Capture the cell that displays the provided text and extract its (X, Y) central coordinate. 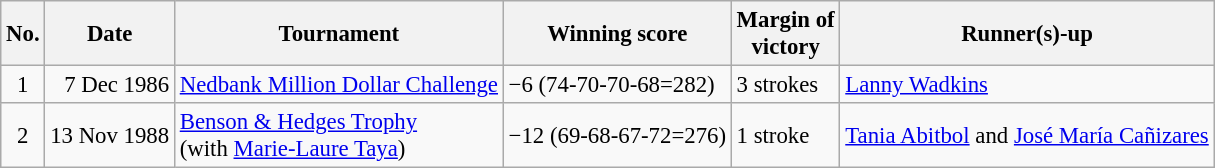
Winning score (617, 34)
−12 (69-68-67-72=276) (617, 136)
Runner(s)-up (1027, 34)
13 Nov 1988 (110, 136)
7 Dec 1986 (110, 85)
Tournament (338, 34)
Date (110, 34)
−6 (74-70-70-68=282) (617, 85)
Tania Abitbol and José María Cañizares (1027, 136)
Margin ofvictory (786, 34)
No. (23, 34)
Benson & Hedges Trophy(with Marie-Laure Taya) (338, 136)
3 strokes (786, 85)
Nedbank Million Dollar Challenge (338, 85)
1 stroke (786, 136)
Lanny Wadkins (1027, 85)
2 (23, 136)
1 (23, 85)
